Return the [X, Y] coordinate for the center point of the cell that contains the specified text.  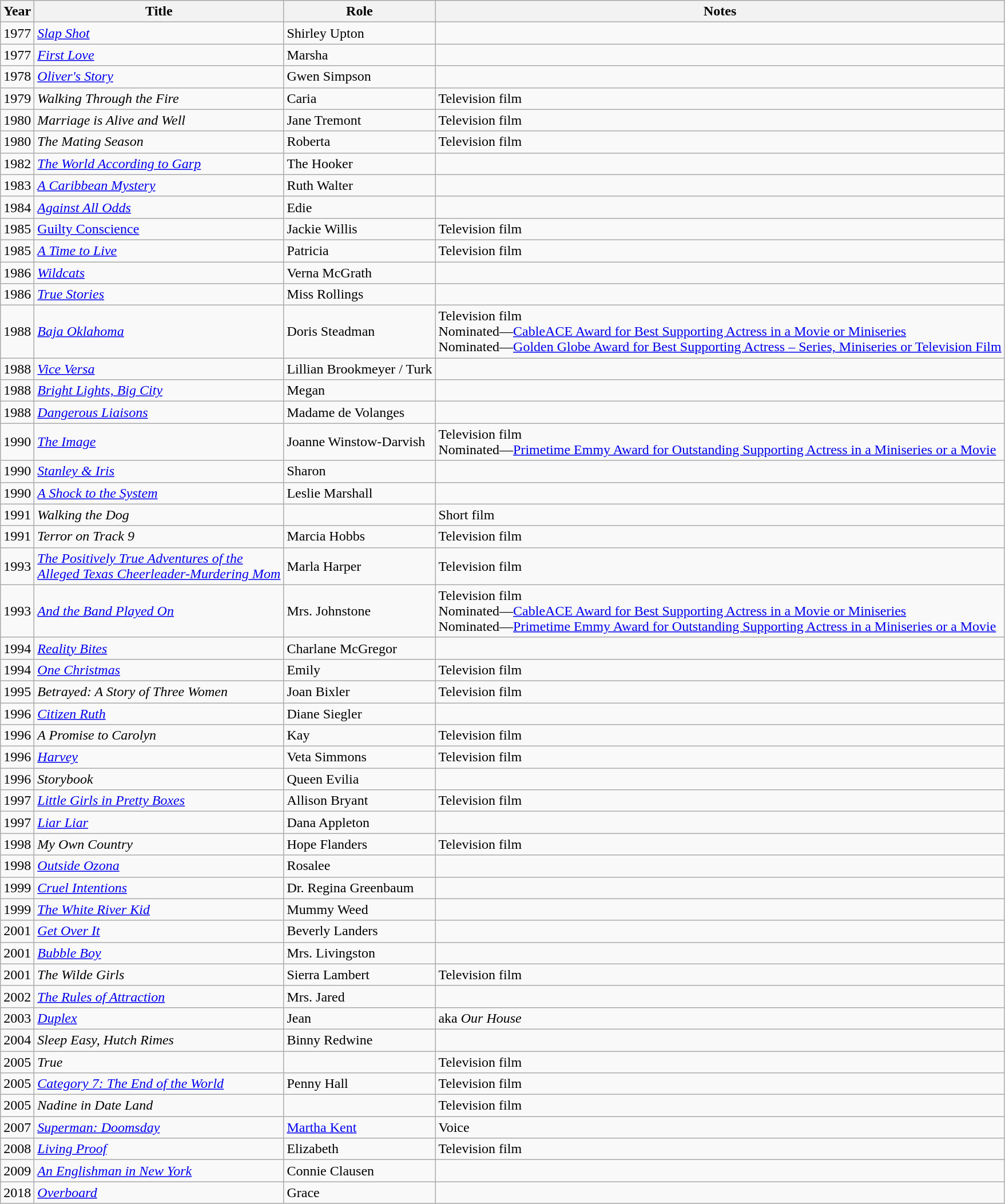
Stanley & Iris [159, 471]
Title [159, 11]
Year [17, 11]
Bubble Boy [159, 953]
Little Girls in Pretty Boxes [159, 801]
Beverly Landers [359, 931]
Outside Ozona [159, 866]
Baja Oklahoma [159, 332]
Ruth Walter [359, 185]
A Promise to Carolyn [159, 736]
One Christmas [159, 670]
Shirley Upton [359, 33]
Gwen Simpson [359, 77]
Cruel Intentions [159, 888]
The White River Kid [159, 909]
Joanne Winstow-Darvish [359, 442]
Emily [359, 670]
Veta Simmons [359, 757]
Connie Clausen [359, 1171]
Get Over It [159, 931]
Hope Flanders [359, 844]
1984 [17, 207]
The Mating Season [159, 142]
Allison Bryant [359, 801]
Dr. Regina Greenbaum [359, 888]
Walking the Dog [159, 515]
My Own Country [159, 844]
Rosalee [359, 866]
Mrs. Livingston [359, 953]
Living Proof [159, 1149]
2002 [17, 996]
Marsha [359, 55]
Jackie Willis [359, 229]
Oliver's Story [159, 77]
Doris Steadman [359, 332]
Marla Harper [359, 566]
The World According to Garp [159, 164]
2009 [17, 1171]
Madame de Volanges [359, 412]
The Rules of Attraction [159, 996]
Miss Rollings [359, 295]
The Image [159, 442]
Verna McGrath [359, 273]
Charlane McGregor [359, 648]
2003 [17, 1018]
Marcia Hobbs [359, 537]
Role [359, 11]
Sierra Lambert [359, 975]
Leslie Marshall [359, 493]
Roberta [359, 142]
1995 [17, 692]
True [159, 1062]
Walking Through the Fire [159, 98]
Terror on Track 9 [159, 537]
Category 7: The End of the World [159, 1084]
Jean [359, 1018]
Caria [359, 98]
A Caribbean Mystery [159, 185]
Kay [359, 736]
Mrs. Jared [359, 996]
Vice Versa [159, 369]
2004 [17, 1040]
Queen Evilia [359, 779]
Against All Odds [159, 207]
Jane Tremont [359, 120]
Penny Hall [359, 1084]
Television filmNominated—Primetime Emmy Award for Outstanding Supporting Actress in a Miniseries or a Movie [720, 442]
Mummy Weed [359, 909]
1978 [17, 77]
Betrayed: A Story of Three Women [159, 692]
Marriage is Alive and Well [159, 120]
2007 [17, 1127]
The Positively True Adventures of the Alleged Texas Cheerleader-Murdering Mom [159, 566]
2008 [17, 1149]
Patricia [359, 251]
1983 [17, 185]
Sharon [359, 471]
Joan Bixler [359, 692]
Short film [720, 515]
Duplex [159, 1018]
A Shock to the System [159, 493]
Megan [359, 391]
Diane Siegler [359, 713]
Binny Redwine [359, 1040]
Grace [359, 1193]
Notes [720, 11]
Slap Shot [159, 33]
Overboard [159, 1193]
1979 [17, 98]
The Wilde Girls [159, 975]
First Love [159, 55]
Storybook [159, 779]
Reality Bites [159, 648]
Guilty Conscience [159, 229]
Sleep Easy, Hutch Rimes [159, 1040]
True Stories [159, 295]
Mrs. Johnstone [359, 611]
1982 [17, 164]
The Hooker [359, 164]
Dangerous Liaisons [159, 412]
Elizabeth [359, 1149]
aka Our House [720, 1018]
Edie [359, 207]
An Englishman in New York [159, 1171]
Superman: Doomsday [159, 1127]
Bright Lights, Big City [159, 391]
Voice [720, 1127]
Dana Appleton [359, 822]
Citizen Ruth [159, 713]
Harvey [159, 757]
Nadine in Date Land [159, 1106]
A Time to Live [159, 251]
Martha Kent [359, 1127]
2018 [17, 1193]
And the Band Played On [159, 611]
Liar Liar [159, 822]
Wildcats [159, 273]
Lillian Brookmeyer / Turk [359, 369]
